Find where the given text appears and provide that cell's center as [X, Y] coordinate. 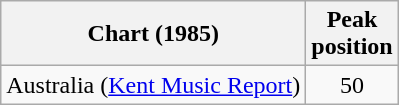
Peakposition [352, 34]
Chart (1985) [154, 34]
Australia (Kent Music Report) [154, 85]
50 [352, 85]
